Detect which cell encompasses the target text, then output its (x, y) center coordinate. 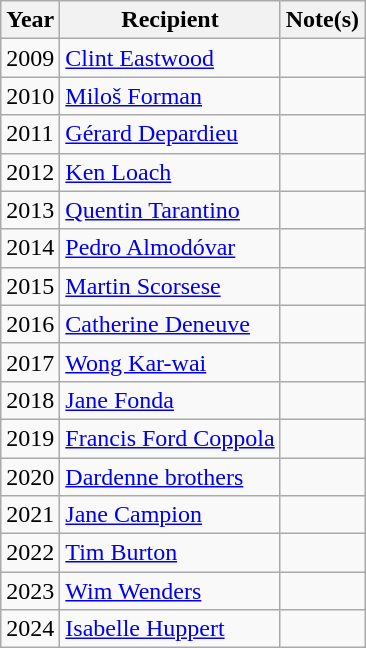
Recipient (170, 20)
Miloš Forman (170, 96)
Isabelle Huppert (170, 629)
Martin Scorsese (170, 286)
Wim Wenders (170, 591)
Jane Campion (170, 515)
Year (30, 20)
2009 (30, 58)
Note(s) (322, 20)
2016 (30, 324)
2012 (30, 172)
2022 (30, 553)
Wong Kar-wai (170, 362)
2019 (30, 438)
2015 (30, 286)
2017 (30, 362)
Jane Fonda (170, 400)
Clint Eastwood (170, 58)
Catherine Deneuve (170, 324)
Quentin Tarantino (170, 210)
Dardenne brothers (170, 477)
2024 (30, 629)
2011 (30, 134)
Tim Burton (170, 553)
2018 (30, 400)
Gérard Depardieu (170, 134)
Francis Ford Coppola (170, 438)
Ken Loach (170, 172)
2014 (30, 248)
2013 (30, 210)
2021 (30, 515)
2010 (30, 96)
2023 (30, 591)
2020 (30, 477)
Pedro Almodóvar (170, 248)
